Determine the [X, Y] coordinate at the center of the cell enclosing the given text.  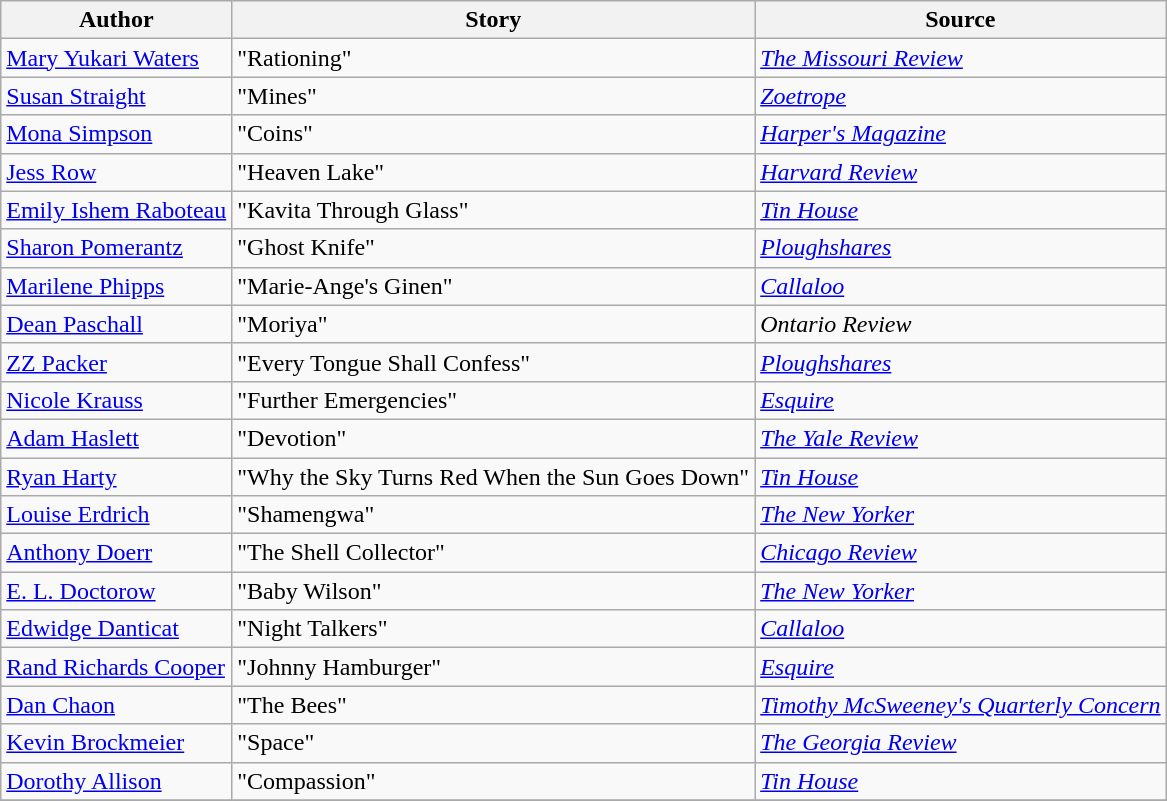
Story [494, 20]
"Ghost Knife" [494, 248]
Zoetrope [960, 96]
Susan Straight [116, 96]
"Heaven Lake" [494, 172]
Dan Chaon [116, 705]
"Marie-Ange's Ginen" [494, 286]
E. L. Doctorow [116, 591]
"Devotion" [494, 438]
Source [960, 20]
Harper's Magazine [960, 134]
"The Bees" [494, 705]
Kevin Brockmeier [116, 743]
Anthony Doerr [116, 553]
"Compassion" [494, 781]
"Coins" [494, 134]
Ontario Review [960, 324]
Dorothy Allison [116, 781]
Chicago Review [960, 553]
"Night Talkers" [494, 629]
Timothy McSweeney's Quarterly Concern [960, 705]
Jess Row [116, 172]
"The Shell Collector" [494, 553]
Harvard Review [960, 172]
Rand Richards Cooper [116, 667]
The Yale Review [960, 438]
Mona Simpson [116, 134]
"Mines" [494, 96]
The Missouri Review [960, 58]
"Space" [494, 743]
"Moriya" [494, 324]
Emily Ishem Raboteau [116, 210]
Mary Yukari Waters [116, 58]
Dean Paschall [116, 324]
Ryan Harty [116, 477]
"Why the Sky Turns Red When the Sun Goes Down" [494, 477]
The Georgia Review [960, 743]
"Shamengwa" [494, 515]
Adam Haslett [116, 438]
Edwidge Danticat [116, 629]
Nicole Krauss [116, 400]
"Johnny Hamburger" [494, 667]
ZZ Packer [116, 362]
"Rationing" [494, 58]
Louise Erdrich [116, 515]
Marilene Phipps [116, 286]
"Kavita Through Glass" [494, 210]
"Further Emergencies" [494, 400]
Sharon Pomerantz [116, 248]
"Every Tongue Shall Confess" [494, 362]
"Baby Wilson" [494, 591]
Author [116, 20]
